Capture the cell that displays the provided text and extract its [x, y] central coordinate. 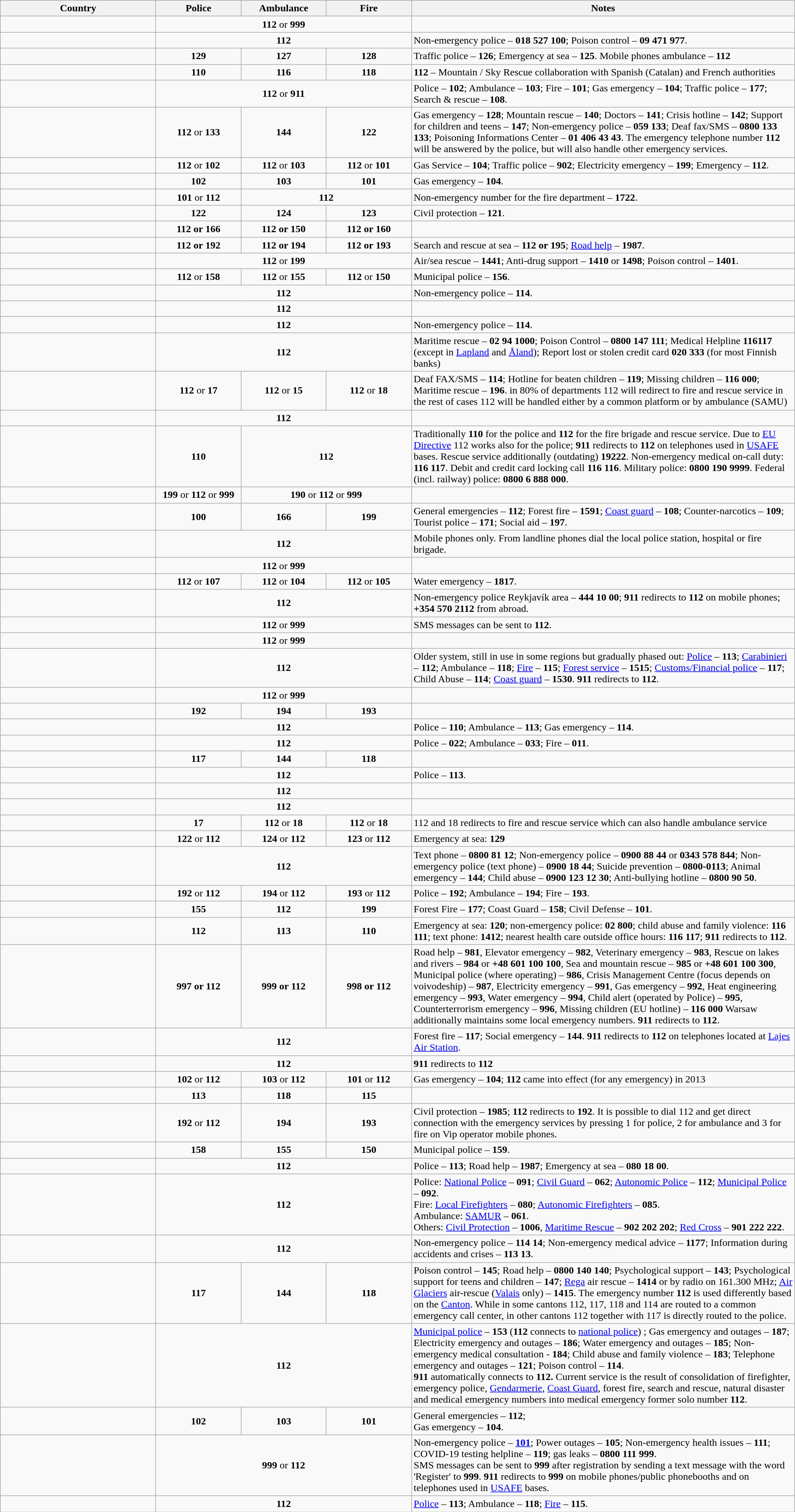
General emergencies – 112; Forest fire – 1591; Coast guard – 108; Counter-narcotics – 109; Tourist police – 171; Social aid – 197. [603, 516]
Municipal police – 159. [603, 1150]
Non-emergency police – 114 14; Non-emergency medical advice – 1177; Information during accidents and crises – 113 13. [603, 1249]
112 or 103 [283, 165]
Police – 113. [603, 775]
Municipal police – 156. [603, 277]
112 or 101 [369, 165]
124 [283, 213]
112 or 107 [199, 581]
112 or 17 [199, 391]
194 or 112 [283, 893]
190 or 112 or 999 [326, 495]
123 or 112 [369, 839]
123 [369, 213]
Police – 110; Ambulance – 113; Gas emergency – 114. [603, 727]
Air/sea rescue – 1441; Anti-drug support – 1410 or 1498; Poison control – 1401. [603, 261]
192 [199, 711]
102 or 112 [199, 1080]
Police – 113; Ambulance – 118; Fire – 115. [603, 1504]
150 [369, 1150]
Police – 022; Ambulance – 033; Fire – 011. [603, 743]
112 and 18 redirects to fire and rescue service which can also handle ambulance service [603, 823]
Gas emergency – 104; 112 came into effect (for any emergency) in 2013 [603, 1080]
Non-emergency police – 018 527 100; Poison control – 09 471 977. [603, 40]
122 or 112 [199, 839]
112 or 105 [369, 581]
112 or 193 [369, 245]
112 or 102 [199, 165]
112 or 158 [199, 277]
199 or 112 or 999 [199, 495]
Mobile phones only. From landline phones dial the local police station, hospital or fire brigade. [603, 544]
166 [283, 516]
998 or 112 [369, 986]
Police – 102; Ambulance – 103; Fire – 101; Gas emergency – 104; Traffic police – 177; Search & rescue – 108. [603, 94]
Ambulance [283, 8]
Forest fire – 117; Social emergency – 144. 911 redirects to 112 on telephones located at Lajes Air Station. [603, 1042]
112 – Mountain / Sky Rescue collaboration with Spanish (Catalan) and French authorities [603, 72]
Police – 113; Road help – 1987; Emergency at sea – 080 18 00. [603, 1166]
Forest Fire – 177; Coast Guard – 158; Civil Defense – 101. [603, 909]
100 [199, 516]
129 [199, 56]
911 redirects to 112 [603, 1064]
Water emergency – 1817. [603, 581]
Notes [603, 8]
Traffic police – 126; Emergency at sea – 125. Mobile phones ambulance – 112 [603, 56]
General emergencies – 112;Gas emergency – 104. [603, 1421]
116 [283, 72]
Non-emergency number for the fire department – 1722. [603, 197]
Fire [369, 8]
112 or 133 [199, 132]
Gas Service – 104; Traffic police – 902; Electricity emergency – 199; Emergency – 112. [603, 165]
115 [369, 1095]
112 or 15 [283, 391]
103 or 112 [283, 1080]
Police [199, 8]
997 or 112 [199, 986]
Country [78, 8]
Emergency at sea: 129 [603, 839]
112 or 104 [283, 581]
112 or 160 [369, 229]
158 [199, 1150]
Gas emergency – 104. [603, 181]
128 [369, 56]
112 or 199 [283, 261]
127 [283, 56]
193 or 112 [369, 893]
17 [199, 823]
Police – 192; Ambulance – 194; Fire – 193. [603, 893]
112 or 194 [283, 245]
112 or 192 [199, 245]
112 or 155 [283, 277]
124 or 112 [283, 839]
Non-emergency police Reykjavík area – 444 10 00; 911 redirects to 112 on mobile phones; +354 570 2112 from abroad. [603, 603]
Civil protection – 121. [603, 213]
112 or 166 [199, 229]
112 or 911 [283, 94]
Search and rescue at sea – 112 or 195; Road help – 1987. [603, 245]
SMS messages can be sent to 112. [603, 625]
